Return the [x, y] coordinate for the center point of the cell that contains the specified text.  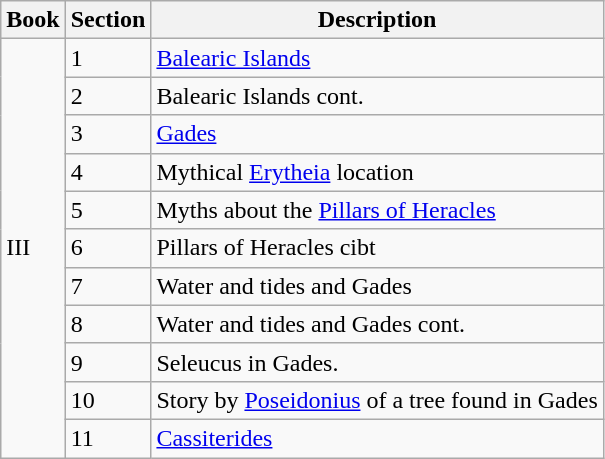
Section [108, 20]
4 [108, 172]
2 [108, 96]
Mythical Erytheia location [377, 172]
Pillars of Heracles cibt [377, 248]
3 [108, 134]
11 [108, 438]
Seleucus in Gades. [377, 362]
Balearic Islands [377, 58]
Book [33, 20]
Description [377, 20]
7 [108, 286]
1 [108, 58]
Balearic Islands cont. [377, 96]
10 [108, 400]
5 [108, 210]
Water and tides and Gades [377, 286]
9 [108, 362]
Cassiterides [377, 438]
Water and tides and Gades cont. [377, 324]
Story by Poseidonius of a tree found in Gades [377, 400]
8 [108, 324]
Gades [377, 134]
Myths about the Pillars of Heracles [377, 210]
6 [108, 248]
III [33, 248]
